Output the (X, Y) coordinate of the center of the cell containing the given text.  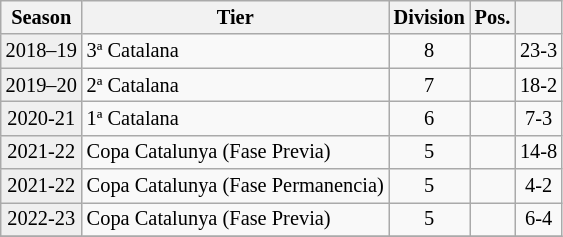
2020-21 (42, 118)
14-8 (538, 152)
2ª Catalana (236, 85)
3ª Catalana (236, 51)
7 (430, 85)
8 (430, 51)
Season (42, 17)
2022-23 (42, 219)
6 (430, 118)
18-2 (538, 85)
6-4 (538, 219)
Tier (236, 17)
Division (430, 17)
7-3 (538, 118)
Copa Catalunya (Fase Permanencia) (236, 186)
4-2 (538, 186)
2019–20 (42, 85)
1ª Catalana (236, 118)
2018–19 (42, 51)
23-3 (538, 51)
Pos. (492, 17)
